From the cell containing the given text, extract its center point as (x, y) coordinate. 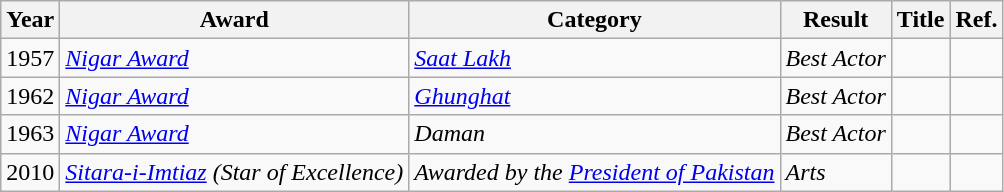
Category (594, 20)
Daman (594, 134)
2010 (30, 172)
Ghunghat (594, 96)
Award (234, 20)
Year (30, 20)
Arts (836, 172)
1963 (30, 134)
Sitara-i-Imtiaz (Star of Excellence) (234, 172)
1962 (30, 96)
Awarded by the President of Pakistan (594, 172)
Ref. (976, 20)
Saat Lakh (594, 58)
1957 (30, 58)
Result (836, 20)
Title (920, 20)
